Locate the cell with the specified text and output its [X, Y] center coordinate. 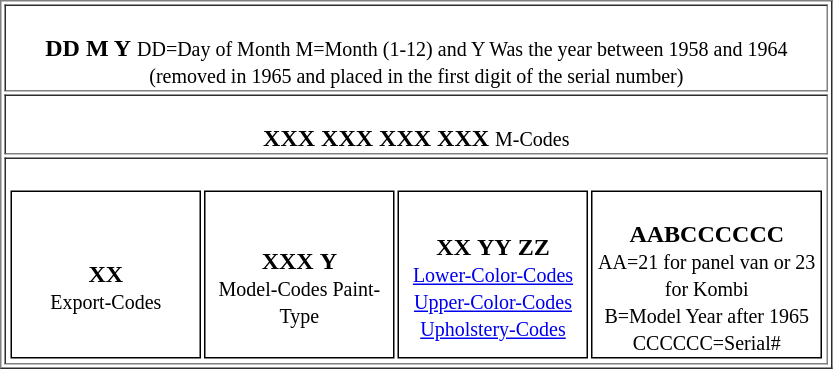
XXX YModel-Codes Paint-Type [300, 274]
XXX XXX XXX XXX M-Codes [416, 124]
DD M Y DD=Day of Month M=Month (1-12) and Y Was the year between 1958 and 1964(removed in 1965 and placed in the first digit of the serial number) [416, 48]
XXExport-Codes [106, 274]
XX YY ZZ Lower-Color-Codes Upper-Color-Codes Upholstery-Codes [494, 274]
AABCCCCCCAA=21 for panel van or 23 for KombiB=Model Year after 1965CCCCCC=Serial# [706, 274]
